Determine the [X, Y] coordinate at the center of the cell enclosing the given text.  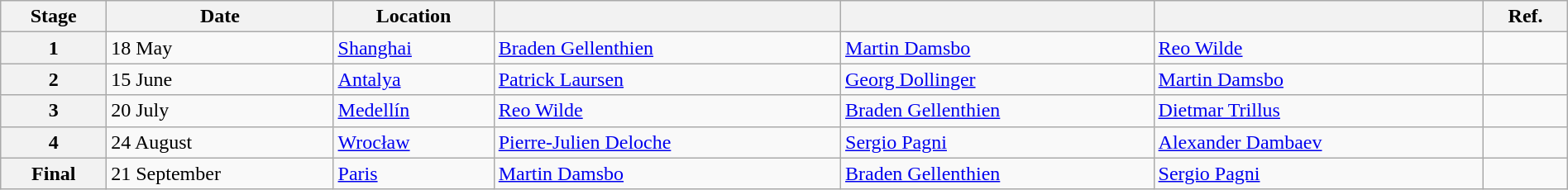
Shanghai [414, 48]
4 [54, 142]
15 June [220, 79]
18 May [220, 48]
Dietmar Trillus [1318, 111]
Paris [414, 173]
Medellín [414, 111]
Antalya [414, 79]
Date [220, 17]
Stage [54, 17]
Patrick Laursen [667, 79]
Alexander Dambaev [1318, 142]
20 July [220, 111]
3 [54, 111]
Pierre-Julien Deloche [667, 142]
Location [414, 17]
Wrocław [414, 142]
2 [54, 79]
24 August [220, 142]
Final [54, 173]
1 [54, 48]
Ref. [1525, 17]
Georg Dollinger [997, 79]
21 September [220, 173]
